Determine the [X, Y] coordinate at the center of the cell enclosing the given text.  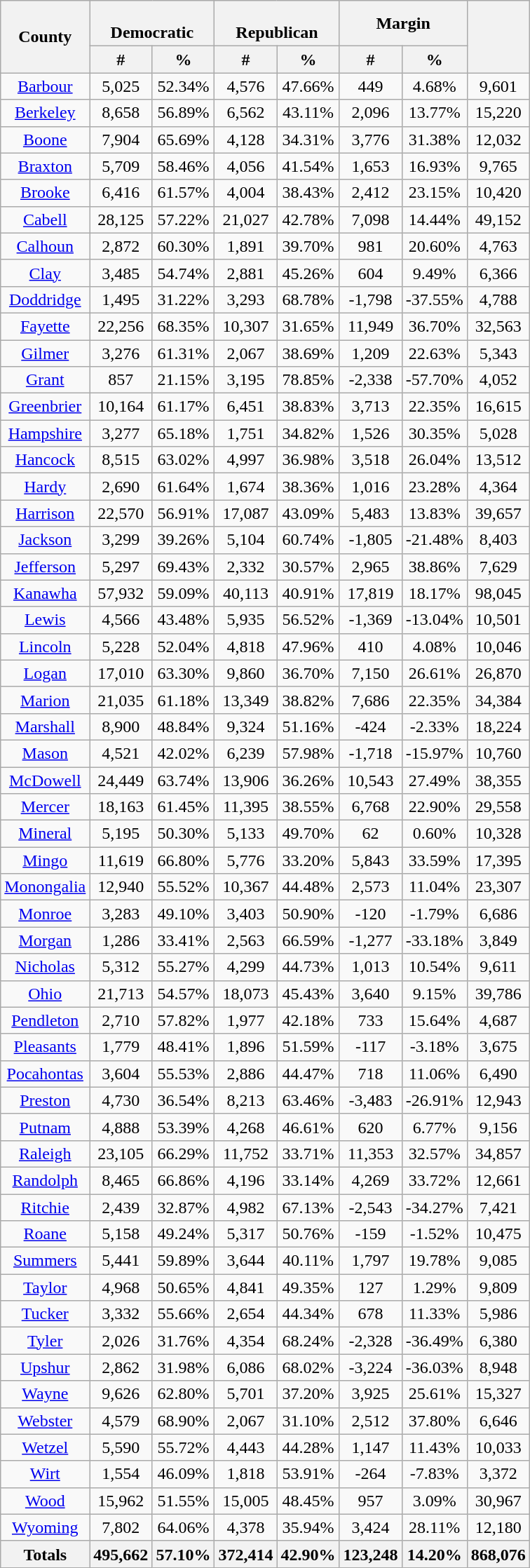
-1,805 [370, 540]
4.08% [435, 647]
15,962 [121, 1501]
Roane [45, 1234]
Braxton [45, 166]
10,420 [498, 193]
59.89% [184, 1261]
Wetzel [45, 1447]
3,675 [498, 1047]
0.60% [435, 834]
33.59% [435, 860]
-36.49% [435, 1341]
620 [370, 1127]
Calhoun [45, 246]
Wirt [45, 1474]
2,872 [121, 246]
Lincoln [45, 647]
5,441 [121, 1261]
9,809 [498, 1287]
45.26% [308, 273]
44.34% [308, 1314]
23,307 [498, 887]
1,977 [245, 1020]
21,713 [121, 994]
52.04% [184, 647]
2,412 [370, 193]
-36.03% [435, 1367]
10.54% [435, 967]
23.15% [435, 193]
5,228 [121, 647]
34.82% [308, 433]
19.78% [435, 1261]
13,349 [245, 700]
6,380 [498, 1341]
Berkeley [45, 113]
678 [370, 1314]
2,512 [370, 1421]
42.18% [308, 1020]
5,701 [245, 1394]
49.70% [308, 834]
55.27% [184, 967]
66.29% [184, 1154]
Hardy [45, 487]
61.57% [184, 193]
-1,369 [370, 620]
31.65% [308, 326]
33.71% [308, 1154]
7,686 [370, 700]
Wayne [45, 1394]
Raleigh [45, 1154]
9,156 [498, 1127]
4,004 [245, 193]
4,968 [121, 1287]
18,163 [121, 807]
30,967 [498, 1501]
64.06% [184, 1527]
Hancock [45, 460]
3,485 [121, 273]
4,982 [245, 1207]
2,710 [121, 1020]
8,948 [498, 1367]
55.72% [184, 1447]
-15.97% [435, 753]
4,566 [121, 620]
Hampshire [45, 433]
62 [370, 834]
9,085 [498, 1261]
48.84% [184, 726]
Fayette [45, 326]
34.31% [308, 140]
Gilmer [45, 353]
45.43% [308, 994]
58.46% [184, 166]
2,439 [121, 1207]
4,364 [498, 487]
42.02% [184, 753]
38.82% [308, 700]
4,763 [498, 246]
7,421 [498, 1207]
61.64% [184, 487]
40.91% [308, 593]
5,483 [370, 513]
-3,483 [370, 1100]
Kanawha [45, 593]
1,653 [370, 166]
1.29% [435, 1287]
4,443 [245, 1447]
Ohio [45, 994]
21,035 [121, 700]
63.46% [308, 1100]
61.18% [184, 700]
-1.79% [435, 914]
-2,328 [370, 1341]
7,802 [121, 1527]
18,073 [245, 994]
11,752 [245, 1154]
4,888 [121, 1127]
11,353 [370, 1154]
10,367 [245, 887]
Jefferson [45, 567]
39,786 [498, 994]
6,086 [245, 1367]
-1,718 [370, 753]
14.20% [435, 1554]
Nicholas [45, 967]
20.60% [435, 246]
57.22% [184, 219]
55.52% [184, 887]
6,490 [498, 1074]
-1,277 [370, 940]
Clay [45, 273]
718 [370, 1074]
Greenbrier [45, 407]
1,896 [245, 1047]
4,841 [245, 1287]
2,654 [245, 1314]
61.45% [184, 807]
5,776 [245, 860]
3,403 [245, 914]
38.83% [308, 407]
9,611 [498, 967]
5,590 [121, 1447]
11.04% [435, 887]
Wyoming [45, 1527]
2,862 [121, 1367]
54.74% [184, 273]
5,028 [498, 433]
5,317 [245, 1234]
Summers [45, 1261]
50.76% [308, 1234]
52.34% [184, 86]
11,395 [245, 807]
9.15% [435, 994]
49,152 [498, 219]
Logan [45, 673]
39.26% [184, 540]
17,819 [370, 593]
17,087 [245, 513]
27.49% [435, 780]
604 [370, 273]
66.80% [184, 860]
40,113 [245, 593]
21.15% [184, 380]
49.35% [308, 1287]
37.20% [308, 1394]
-33.18% [435, 940]
8,515 [121, 460]
2,096 [370, 113]
61.31% [184, 353]
3,713 [370, 407]
-117 [370, 1047]
7,904 [121, 140]
62.80% [184, 1394]
8,465 [121, 1180]
38,355 [498, 780]
1,147 [370, 1447]
9,601 [498, 86]
5,709 [121, 166]
32,563 [498, 326]
12,940 [121, 887]
10,760 [498, 753]
46.09% [184, 1474]
857 [121, 380]
6,686 [498, 914]
Grant [45, 380]
6,239 [245, 753]
37.80% [435, 1421]
65.18% [184, 433]
39.70% [308, 246]
5,133 [245, 834]
1,818 [245, 1474]
Boone [45, 140]
30.57% [308, 567]
30.35% [435, 433]
51.55% [184, 1501]
4,052 [498, 380]
31.10% [308, 1421]
49.10% [184, 914]
Taylor [45, 1287]
449 [370, 86]
60.30% [184, 246]
22.90% [435, 807]
3,925 [370, 1394]
3,518 [370, 460]
-2.33% [435, 726]
123,248 [370, 1554]
5,025 [121, 86]
Pendleton [45, 1020]
1,016 [370, 487]
28,125 [121, 219]
36.98% [308, 460]
4,997 [245, 460]
34,384 [498, 700]
-3.18% [435, 1047]
4,378 [245, 1527]
15,005 [245, 1501]
44.48% [308, 887]
3,276 [121, 353]
-2,338 [370, 380]
-1,798 [370, 299]
Mason [45, 753]
Harrison [45, 513]
Totals [45, 1554]
9.49% [435, 273]
-3,224 [370, 1367]
4.68% [435, 86]
44.47% [308, 1074]
4,196 [245, 1180]
127 [370, 1287]
Tucker [45, 1314]
22,570 [121, 513]
51.59% [308, 1047]
69.43% [184, 567]
3,293 [245, 299]
3,776 [370, 140]
Mingo [45, 860]
10,328 [498, 834]
49.24% [184, 1234]
60.74% [308, 540]
9,626 [121, 1394]
68.24% [308, 1341]
-120 [370, 914]
2,563 [245, 940]
17,010 [121, 673]
5,986 [498, 1314]
-21.48% [435, 540]
47.96% [308, 647]
Preston [45, 1100]
1,554 [121, 1474]
Republican [277, 24]
2,690 [121, 487]
12,032 [498, 140]
3,283 [121, 914]
66.59% [308, 940]
Randolph [45, 1180]
31.38% [435, 140]
4,579 [121, 1421]
50.30% [184, 834]
-7.83% [435, 1474]
-26.91% [435, 1100]
2,026 [121, 1341]
4,056 [245, 166]
56.52% [308, 620]
63.02% [184, 460]
11,619 [121, 860]
11.33% [435, 1314]
-159 [370, 1234]
33.14% [308, 1180]
5,312 [121, 967]
6,646 [498, 1421]
43.48% [184, 620]
-2,543 [370, 1207]
3,604 [121, 1074]
14.44% [435, 219]
13,512 [498, 460]
18,224 [498, 726]
41.54% [308, 166]
33.72% [435, 1180]
County [45, 36]
10,501 [498, 620]
68.90% [184, 1421]
5,158 [121, 1234]
8,403 [498, 540]
3.09% [435, 1501]
53.91% [308, 1474]
3,849 [498, 940]
Brooke [45, 193]
66.86% [184, 1180]
57.82% [184, 1020]
55.66% [184, 1314]
6.77% [435, 1127]
39,657 [498, 513]
25.61% [435, 1394]
31.22% [184, 299]
12,661 [498, 1180]
Margin [403, 24]
2,886 [245, 1074]
-424 [370, 726]
Pleasants [45, 1047]
11.06% [435, 1074]
Doddridge [45, 299]
10,033 [498, 1447]
15,327 [498, 1394]
78.85% [308, 380]
-34.27% [435, 1207]
11,949 [370, 326]
12,180 [498, 1527]
Democratic [152, 24]
Monongalia [45, 887]
9,324 [245, 726]
65.69% [184, 140]
61.17% [184, 407]
18.17% [435, 593]
44.28% [308, 1447]
-57.70% [435, 380]
44.73% [308, 967]
48.41% [184, 1047]
56.91% [184, 513]
4,687 [498, 1020]
Marion [45, 700]
Putnam [45, 1127]
Monroe [45, 914]
1,526 [370, 433]
13,906 [245, 780]
26.61% [435, 673]
3,640 [370, 994]
31.76% [184, 1341]
7,098 [370, 219]
Upshur [45, 1367]
4,354 [245, 1341]
7,629 [498, 567]
4,730 [121, 1100]
43.09% [308, 513]
1,891 [245, 246]
29,558 [498, 807]
5,297 [121, 567]
10,046 [498, 647]
McDowell [45, 780]
13.77% [435, 113]
4,521 [121, 753]
31.98% [184, 1367]
1,013 [370, 967]
57,932 [121, 593]
32.87% [184, 1207]
67.13% [308, 1207]
4,576 [245, 86]
11.43% [435, 1447]
38.43% [308, 193]
55.53% [184, 1074]
3,332 [121, 1314]
38.86% [435, 567]
3,644 [245, 1261]
28.11% [435, 1527]
23,105 [121, 1154]
8,213 [245, 1100]
98,045 [498, 593]
1,779 [121, 1047]
2,573 [370, 887]
40.11% [308, 1261]
26.04% [435, 460]
Pocahontas [45, 1074]
Webster [45, 1421]
Morgan [45, 940]
63.74% [184, 780]
9,860 [245, 673]
Barbour [45, 86]
57.98% [308, 753]
Marshall [45, 726]
1,674 [245, 487]
8,900 [121, 726]
35.94% [308, 1527]
Wood [45, 1501]
34,857 [498, 1154]
10,307 [245, 326]
68.78% [308, 299]
957 [370, 1501]
38.55% [308, 807]
16.93% [435, 166]
1,751 [245, 433]
3,299 [121, 540]
-1.52% [435, 1234]
Lewis [45, 620]
68.35% [184, 326]
4,818 [245, 647]
22,256 [121, 326]
54.57% [184, 994]
733 [370, 1020]
56.89% [184, 113]
Jackson [45, 540]
6,451 [245, 407]
-264 [370, 1474]
33.20% [308, 860]
33.41% [184, 940]
4,299 [245, 967]
-13.04% [435, 620]
7,150 [370, 673]
47.66% [308, 86]
5,843 [370, 860]
372,414 [245, 1554]
5,104 [245, 540]
21,027 [245, 219]
3,277 [121, 433]
63.30% [184, 673]
1,495 [121, 299]
868,076 [498, 1554]
Ritchie [45, 1207]
1,209 [370, 353]
50.65% [184, 1287]
5,343 [498, 353]
38.69% [308, 353]
68.02% [308, 1367]
1,797 [370, 1261]
Cabell [45, 219]
410 [370, 647]
9,765 [498, 166]
495,662 [121, 1554]
38.36% [308, 487]
6,366 [498, 273]
10,475 [498, 1234]
26,870 [498, 673]
6,562 [245, 113]
57.10% [184, 1554]
53.39% [184, 1127]
51.16% [308, 726]
3,372 [498, 1474]
32.57% [435, 1154]
59.09% [184, 593]
4,269 [370, 1180]
3,195 [245, 380]
Mineral [45, 834]
36.54% [184, 1100]
43.11% [308, 113]
15,220 [498, 113]
6,768 [370, 807]
10,164 [121, 407]
36.26% [308, 780]
-37.55% [435, 299]
4,788 [498, 299]
4,128 [245, 140]
2,965 [370, 567]
4,268 [245, 1127]
16,615 [498, 407]
13.83% [435, 513]
15.64% [435, 1020]
23.28% [435, 487]
10,543 [370, 780]
42.90% [308, 1554]
5,935 [245, 620]
50.90% [308, 914]
24,449 [121, 780]
981 [370, 246]
2,332 [245, 567]
42.78% [308, 219]
Tyler [45, 1341]
46.61% [308, 1127]
48.45% [308, 1501]
2,881 [245, 273]
12,943 [498, 1100]
8,658 [121, 113]
5,195 [121, 834]
22.63% [435, 353]
6,416 [121, 193]
Mercer [45, 807]
17,395 [498, 860]
3,424 [370, 1527]
1,286 [121, 940]
